Output the (X, Y) coordinate of the center of the cell containing the given text.  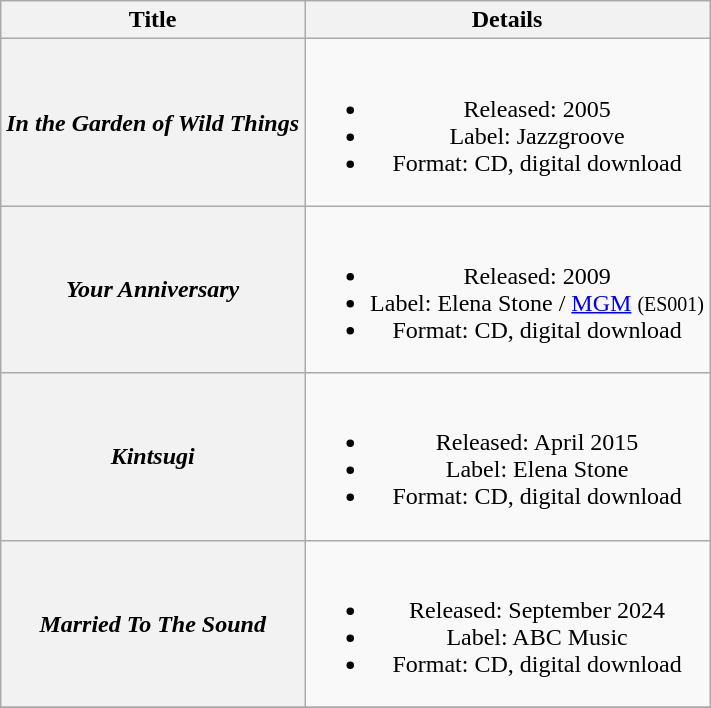
Released: 2005Label: JazzgrooveFormat: CD, digital download (508, 122)
Kintsugi (153, 456)
Released: 2009Label: Elena Stone / MGM (ES001)Format: CD, digital download (508, 290)
Details (508, 20)
In the Garden of Wild Things (153, 122)
Married To The Sound (153, 624)
Released: September 2024Label: ABC MusicFormat: CD, digital download (508, 624)
Title (153, 20)
Released: April 2015Label: Elena StoneFormat: CD, digital download (508, 456)
Your Anniversary (153, 290)
